Provide the (X, Y) coordinate of the cell's center where the given text is located.  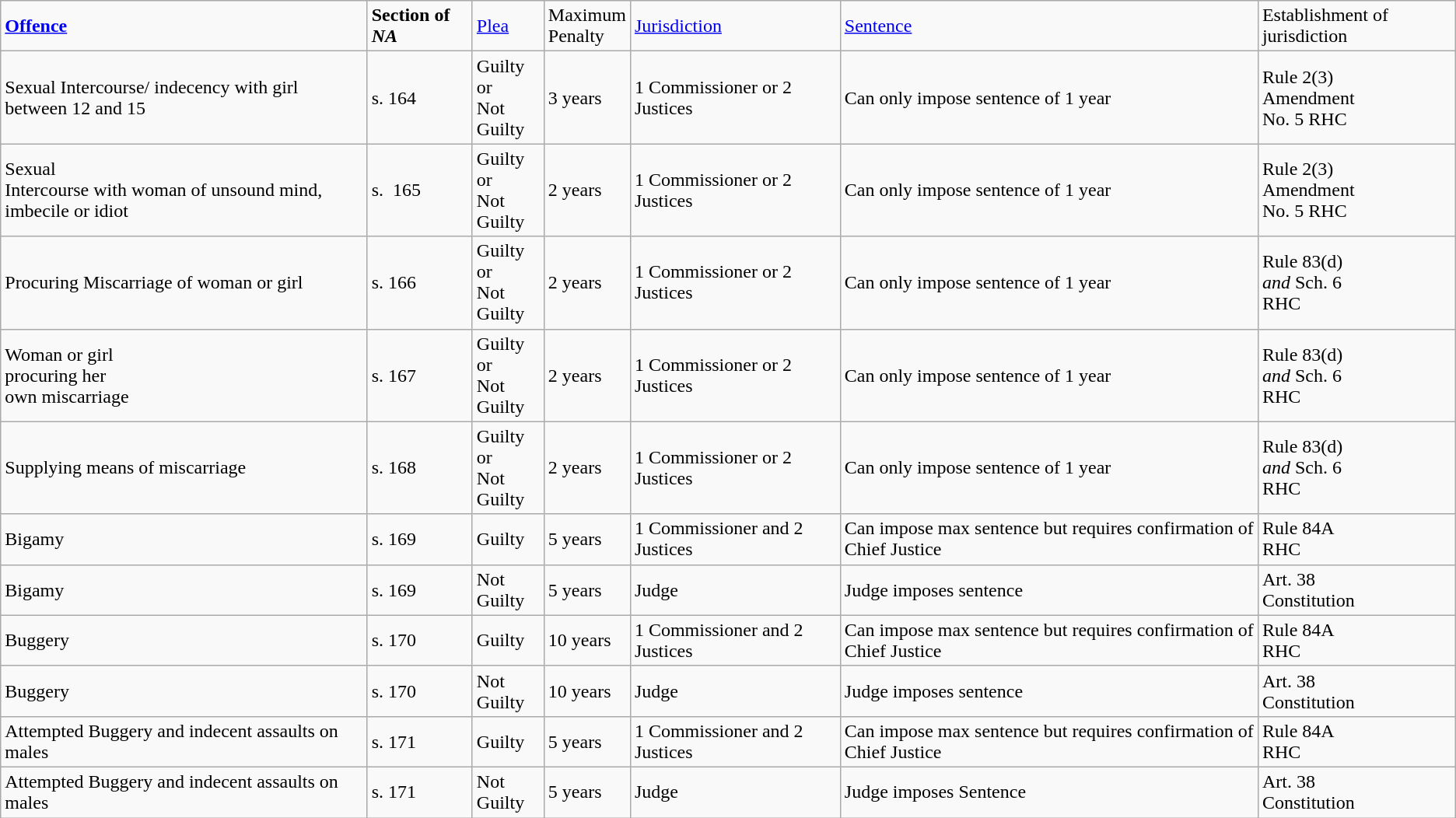
Woman or girlprocuring herown miscarriage (184, 375)
Supplying means of miscarriage (184, 468)
s. 165 (420, 190)
Sentence (1048, 26)
Establishment of jurisdiction (1356, 26)
s. 166 (420, 283)
SexualIntercourse with woman of unsound mind, imbecile or idiot (184, 190)
Offence (184, 26)
3 years (586, 98)
Procuring Miscarriage of woman or girl (184, 283)
s. 167 (420, 375)
Judge imposes Sentence (1048, 792)
Plea (508, 26)
s. 168 (420, 468)
Section of NA (420, 26)
MaximumPenalty (586, 26)
s. 164 (420, 98)
Jurisdiction (735, 26)
Sexual Intercourse/ indecency with girl between 12 and 15 (184, 98)
